Scan for the cell matching the given text and deliver its (x, y) coordinate at center. 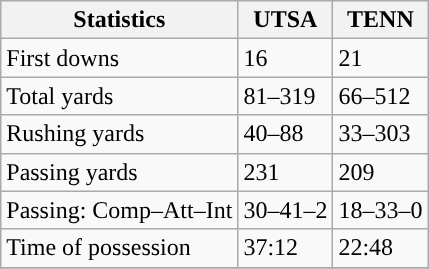
Time of possession (120, 248)
66–512 (380, 96)
33–303 (380, 134)
First downs (120, 58)
18–33–0 (380, 210)
Passing: Comp–Att–Int (120, 210)
Passing yards (120, 172)
30–41–2 (286, 210)
37:12 (286, 248)
21 (380, 58)
UTSA (286, 20)
40–88 (286, 134)
Rushing yards (120, 134)
16 (286, 58)
Statistics (120, 20)
22:48 (380, 248)
209 (380, 172)
Total yards (120, 96)
81–319 (286, 96)
231 (286, 172)
TENN (380, 20)
